Return [x, y] of the center of cell containing provided text 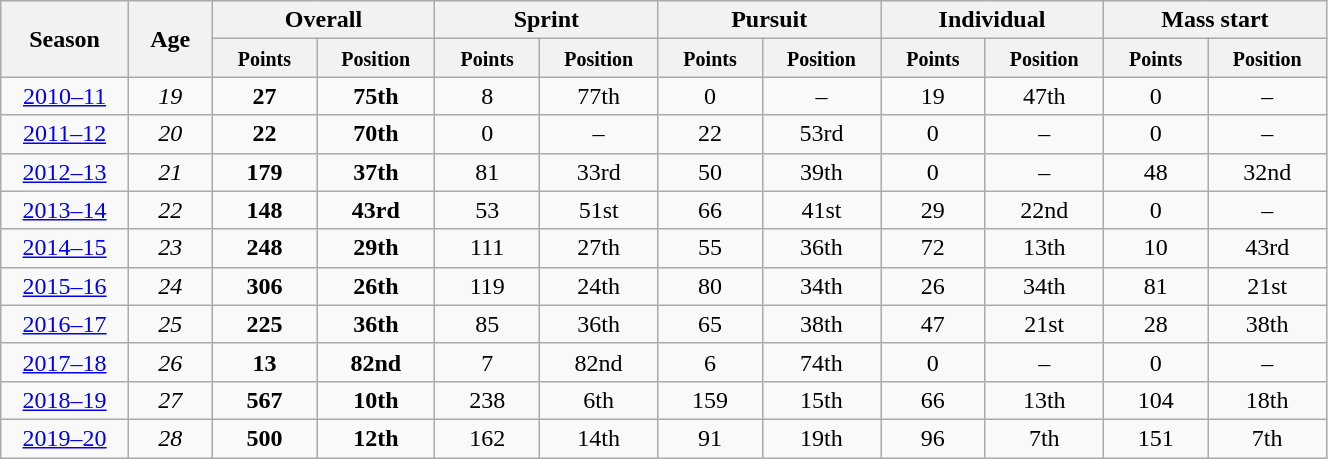
27th [599, 248]
37th [376, 172]
2012–13 [65, 172]
22nd [1044, 210]
2017–18 [65, 362]
2018–19 [65, 400]
91 [710, 438]
18th [1267, 400]
8 [488, 96]
Age [170, 39]
111 [488, 248]
6 [710, 362]
Overall [324, 20]
148 [264, 210]
2010–11 [65, 96]
20 [170, 134]
14th [599, 438]
248 [264, 248]
32nd [1267, 172]
23 [170, 248]
12th [376, 438]
13 [264, 362]
6th [599, 400]
50 [710, 172]
53 [488, 210]
2019–20 [65, 438]
2014–15 [65, 248]
238 [488, 400]
47 [934, 324]
2016–17 [65, 324]
72 [934, 248]
Sprint [546, 20]
10th [376, 400]
53rd [821, 134]
Pursuit [770, 20]
2011–12 [65, 134]
10 [1156, 248]
29 [934, 210]
26th [376, 286]
Season [65, 39]
24th [599, 286]
104 [1156, 400]
29th [376, 248]
41st [821, 210]
70th [376, 134]
24 [170, 286]
19th [821, 438]
500 [264, 438]
74th [821, 362]
7 [488, 362]
567 [264, 400]
47th [1044, 96]
48 [1156, 172]
179 [264, 172]
Individual [992, 20]
Mass start [1214, 20]
306 [264, 286]
119 [488, 286]
162 [488, 438]
225 [264, 324]
85 [488, 324]
55 [710, 248]
51st [599, 210]
2015–16 [65, 286]
33rd [599, 172]
151 [1156, 438]
25 [170, 324]
75th [376, 96]
39th [821, 172]
159 [710, 400]
2013–14 [65, 210]
77th [599, 96]
15th [821, 400]
96 [934, 438]
65 [710, 324]
21 [170, 172]
80 [710, 286]
